Output the [x, y] coordinate of the center of the cell containing the given text.  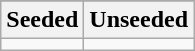
Unseeded [139, 20]
Seeded [42, 20]
